For the text-containing cell, return its midpoint in (x, y) coordinate format. 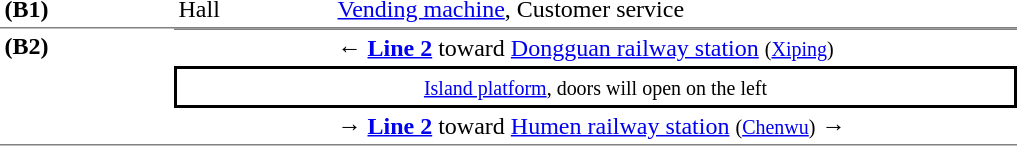
→ Line 2 toward Humen railway station (Chenwu) → (675, 127)
← Line 2 toward Dongguan railway station (Xiping) (675, 47)
Island platform, doors will open on the left (596, 87)
(B2) (87, 86)
